Locate the cell with the specified text and output its [X, Y] center coordinate. 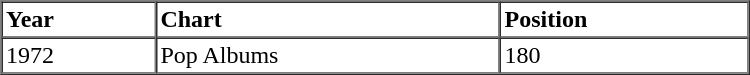
1972 [79, 56]
Position [624, 20]
Year [79, 20]
Pop Albums [328, 56]
Chart [328, 20]
180 [624, 56]
